Return (x, y) of the center of cell containing provided text 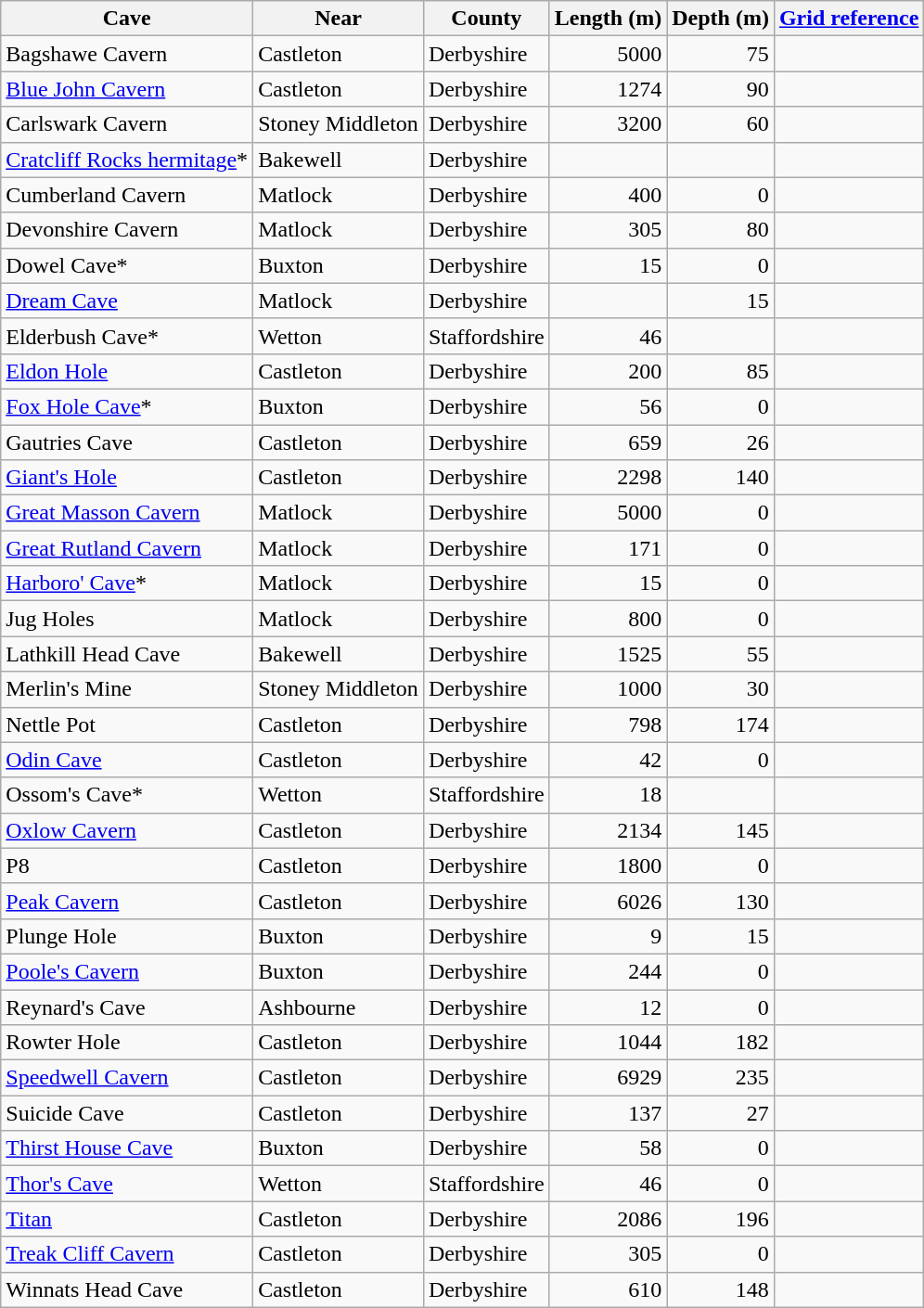
Lathkill Head Cave (127, 654)
Merlin's Mine (127, 689)
244 (608, 971)
400 (608, 195)
Poole's Cavern (127, 971)
Cratcliff Rocks hermitage* (127, 160)
Elderbush Cave* (127, 336)
Winnats Head Cave (127, 1289)
Thor's Cave (127, 1184)
130 (721, 901)
Odin Cave (127, 760)
3200 (608, 124)
1274 (608, 89)
26 (721, 442)
6929 (608, 1078)
Carlswark Cavern (127, 124)
75 (721, 54)
1044 (608, 1043)
P8 (127, 866)
2298 (608, 478)
235 (721, 1078)
2134 (608, 830)
145 (721, 830)
800 (608, 619)
Great Rutland Cavern (127, 548)
55 (721, 654)
182 (721, 1043)
1000 (608, 689)
Treak Cliff Cavern (127, 1254)
Great Masson Cavern (127, 513)
12 (608, 1007)
Reynard's Cave (127, 1007)
659 (608, 442)
Speedwell Cavern (127, 1078)
Titan (127, 1219)
174 (721, 725)
Dream Cave (127, 301)
Near (339, 19)
798 (608, 725)
148 (721, 1289)
58 (608, 1148)
Cumberland Cavern (127, 195)
Eldon Hole (127, 371)
Length (m) (608, 19)
Harboro' Cave* (127, 583)
18 (608, 795)
Depth (m) (721, 19)
9 (608, 936)
610 (608, 1289)
137 (608, 1113)
171 (608, 548)
Ashbourne (339, 1007)
196 (721, 1219)
Plunge Hole (127, 936)
30 (721, 689)
Devonshire Cavern (127, 230)
80 (721, 230)
Cave (127, 19)
Dowel Cave* (127, 265)
Thirst House Cave (127, 1148)
Gautries Cave (127, 442)
6026 (608, 901)
Giant's Hole (127, 478)
Oxlow Cavern (127, 830)
56 (608, 406)
Nettle Pot (127, 725)
42 (608, 760)
Ossom's Cave* (127, 795)
Grid reference (848, 19)
60 (721, 124)
2086 (608, 1219)
140 (721, 478)
200 (608, 371)
85 (721, 371)
Blue John Cavern (127, 89)
Rowter Hole (127, 1043)
Jug Holes (127, 619)
Bagshawe Cavern (127, 54)
27 (721, 1113)
Peak Cavern (127, 901)
1525 (608, 654)
90 (721, 89)
County (486, 19)
Fox Hole Cave* (127, 406)
1800 (608, 866)
Suicide Cave (127, 1113)
